Locate the cell with the specified text and output its [X, Y] center coordinate. 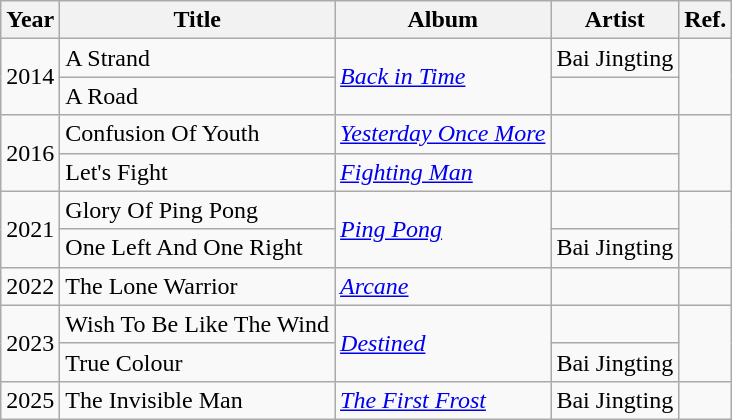
Let's Fight [198, 172]
Artist [615, 20]
Back in Time [443, 77]
Year [30, 20]
Yesterday Once More [443, 134]
Wish To Be Like The Wind [198, 324]
2014 [30, 77]
Glory Of Ping Pong [198, 210]
Title [198, 20]
Fighting Man [443, 172]
The Lone Warrior [198, 286]
2022 [30, 286]
2023 [30, 343]
True Colour [198, 362]
Album [443, 20]
A Strand [198, 58]
A Road [198, 96]
Confusion Of Youth [198, 134]
2025 [30, 400]
Destined [443, 343]
Ref. [706, 20]
One Left And One Right [198, 248]
Ping Pong [443, 229]
The Invisible Man [198, 400]
2021 [30, 229]
The First Frost [443, 400]
Arcane [443, 286]
2016 [30, 153]
